For the text-containing cell, return its midpoint in [x, y] coordinate format. 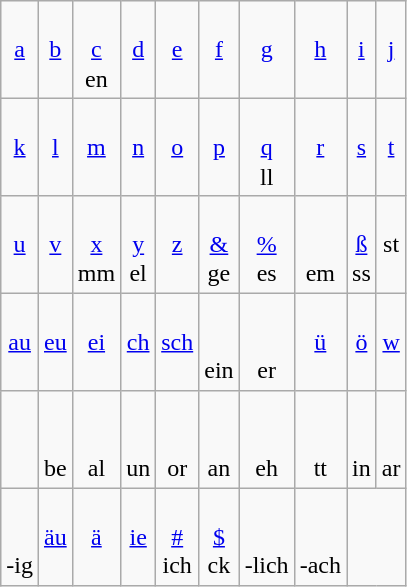
or [178, 438]
u [20, 244]
i [362, 50]
z [178, 244]
l [55, 146]
be [55, 438]
b [55, 50]
e [178, 50]
äu [55, 536]
ie [138, 536]
& ge [219, 244]
ei [96, 342]
f [219, 50]
r [320, 146]
k [20, 146]
eu [55, 342]
v [55, 244]
c en [96, 50]
$ ck [219, 536]
% es [266, 244]
t [391, 146]
eh [266, 438]
p [219, 146]
ä [96, 536]
ein [219, 342]
# ich [178, 536]
al [96, 438]
ö [362, 342]
h [320, 50]
-ach [320, 536]
a [20, 50]
-ig [20, 536]
m [96, 146]
sch [178, 342]
au [20, 342]
em [320, 244]
in [362, 438]
ß ss [362, 244]
d [138, 50]
q ll [266, 146]
ar [391, 438]
ü [320, 342]
er [266, 342]
g [266, 50]
n [138, 146]
j [391, 50]
st [391, 244]
tt [320, 438]
x mm [96, 244]
y el [138, 244]
ch [138, 342]
s [362, 146]
-lich [266, 536]
un [138, 438]
o [178, 146]
an [219, 438]
w [391, 342]
